Search for the cell housing the specified text and yield its (X, Y) center coordinate. 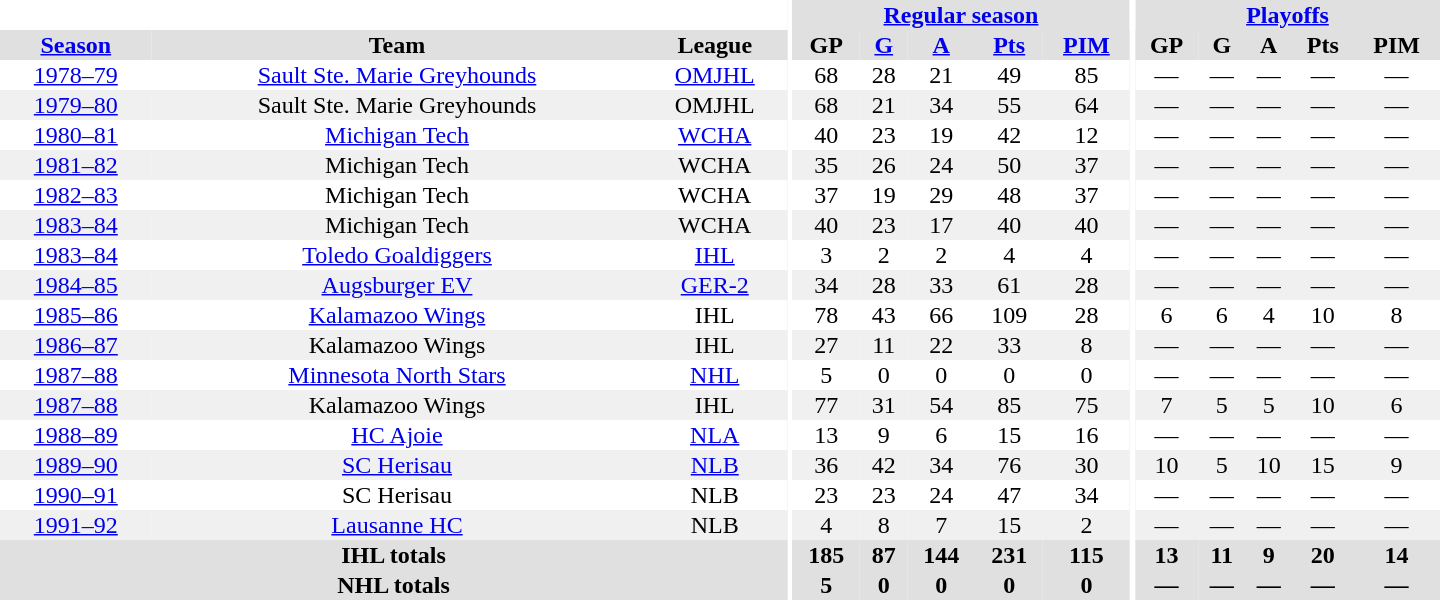
1984–85 (76, 285)
17 (941, 225)
47 (1009, 495)
1982–83 (76, 195)
Regular season (960, 15)
HC Ajoie (398, 435)
Team (398, 45)
22 (941, 345)
1981–82 (76, 165)
Augsburger EV (398, 285)
76 (1009, 465)
48 (1009, 195)
1979–80 (76, 105)
35 (826, 165)
Playoffs (1288, 15)
3 (826, 255)
Minnesota North Stars (398, 375)
55 (1009, 105)
87 (884, 555)
26 (884, 165)
78 (826, 315)
16 (1086, 435)
Season (76, 45)
185 (826, 555)
Lausanne HC (398, 525)
1978–79 (76, 75)
31 (884, 405)
144 (941, 555)
66 (941, 315)
Toledo Goaldiggers (398, 255)
League (714, 45)
1990–91 (76, 495)
NLA (714, 435)
NHL (714, 375)
64 (1086, 105)
50 (1009, 165)
75 (1086, 405)
109 (1009, 315)
GER-2 (714, 285)
14 (1396, 555)
NHL totals (394, 585)
27 (826, 345)
12 (1086, 135)
20 (1322, 555)
115 (1086, 555)
1988–89 (76, 435)
49 (1009, 75)
29 (941, 195)
1980–81 (76, 135)
1991–92 (76, 525)
61 (1009, 285)
30 (1086, 465)
IHL totals (394, 555)
36 (826, 465)
231 (1009, 555)
43 (884, 315)
1986–87 (76, 345)
54 (941, 405)
77 (826, 405)
1989–90 (76, 465)
1985–86 (76, 315)
